Scan for the cell matching the given text and deliver its (X, Y) coordinate at center. 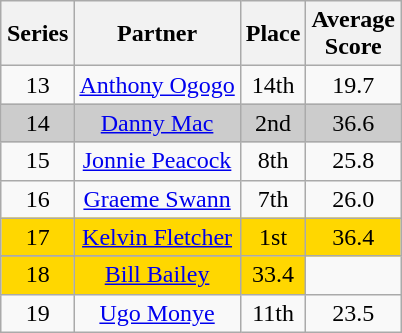
14th (273, 85)
AverageScore (354, 34)
15 (37, 161)
19.7 (354, 85)
25.8 (354, 161)
Partner (157, 34)
Ugo Monye (157, 313)
Kelvin Fletcher (157, 237)
Graeme Swann (157, 199)
13 (37, 85)
2nd (273, 123)
Bill Bailey (157, 275)
Series (37, 34)
17 (37, 237)
23.5 (354, 313)
14 (37, 123)
Anthony Ogogo (157, 85)
8th (273, 161)
18 (37, 275)
36.6 (354, 123)
1st (273, 237)
16 (37, 199)
Jonnie Peacock (157, 161)
33.4 (273, 275)
36.4 (354, 237)
7th (273, 199)
Place (273, 34)
Danny Mac (157, 123)
11th (273, 313)
26.0 (354, 199)
19 (37, 313)
